For the text-containing cell, return its midpoint in [x, y] coordinate format. 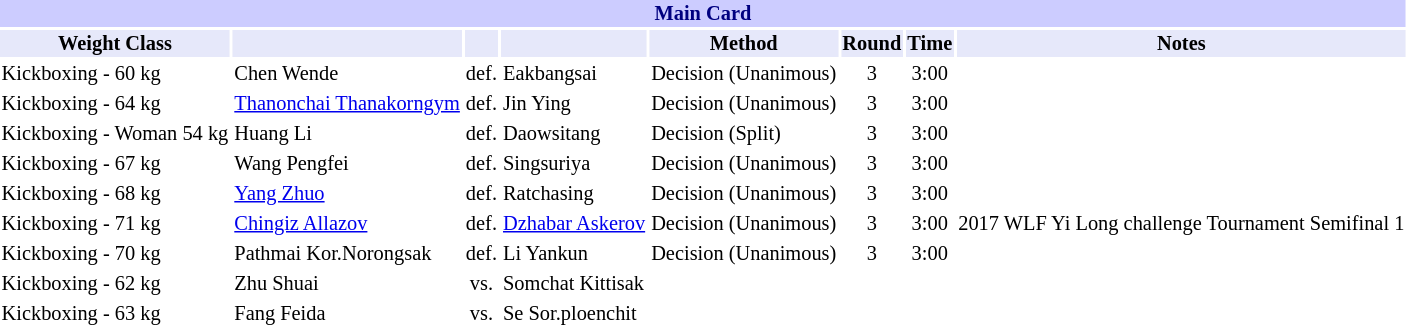
Huang Li [348, 134]
Method [744, 44]
Notes [1182, 44]
Kickboxing - Woman 54 kg [115, 134]
Round [872, 44]
Kickboxing - 62 kg [115, 284]
Somchat Kittisak [574, 284]
Main Card [703, 14]
Weight Class [115, 44]
Singsuriya [574, 164]
Ratchasing [574, 194]
Kickboxing - 68 kg [115, 194]
Kickboxing - 60 kg [115, 74]
Time [930, 44]
Chen Wende [348, 74]
Yang Zhuo [348, 194]
2017 WLF Yi Long challenge Tournament Semifinal 1 [1182, 224]
Decision (Split) [744, 134]
Kickboxing - 67 kg [115, 164]
Kickboxing - 64 kg [115, 104]
Thanonchai Thanakorngym [348, 104]
vs. [481, 284]
Daowsitang [574, 134]
Eakbangsai [574, 74]
Jin Ying [574, 104]
Chingiz Allazov [348, 224]
Pathmai Kor.Norongsak [348, 254]
Kickboxing - 70 kg [115, 254]
Li Yankun [574, 254]
Kickboxing - 71 kg [115, 224]
Dzhabar Askerov [574, 224]
Wang Pengfei [348, 164]
Zhu Shuai [348, 284]
